Detect which cell encompasses the target text, then output its [X, Y] center coordinate. 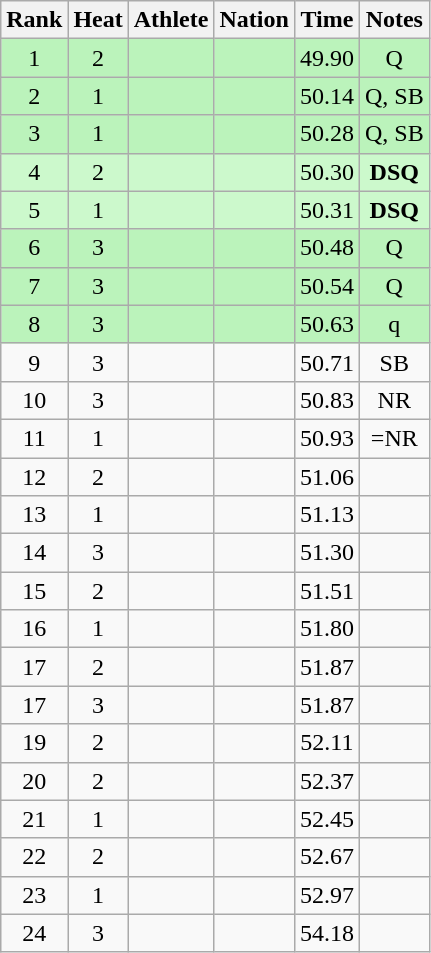
8 [34, 324]
16 [34, 629]
52.37 [326, 781]
19 [34, 743]
6 [34, 248]
12 [34, 477]
22 [34, 857]
11 [34, 438]
13 [34, 515]
52.11 [326, 743]
50.48 [326, 248]
=NR [394, 438]
23 [34, 895]
50.30 [326, 172]
SB [394, 362]
51.80 [326, 629]
21 [34, 819]
50.83 [326, 400]
52.97 [326, 895]
50.71 [326, 362]
50.31 [326, 210]
52.67 [326, 857]
Nation [254, 20]
Rank [34, 20]
Time [326, 20]
50.63 [326, 324]
q [394, 324]
50.14 [326, 96]
7 [34, 286]
5 [34, 210]
51.51 [326, 591]
51.06 [326, 477]
10 [34, 400]
Athlete [171, 20]
54.18 [326, 933]
49.90 [326, 58]
15 [34, 591]
52.45 [326, 819]
24 [34, 933]
Heat [98, 20]
4 [34, 172]
50.54 [326, 286]
Notes [394, 20]
51.30 [326, 553]
20 [34, 781]
50.93 [326, 438]
NR [394, 400]
51.13 [326, 515]
14 [34, 553]
50.28 [326, 134]
9 [34, 362]
